Search for the cell housing the specified text and yield its [x, y] center coordinate. 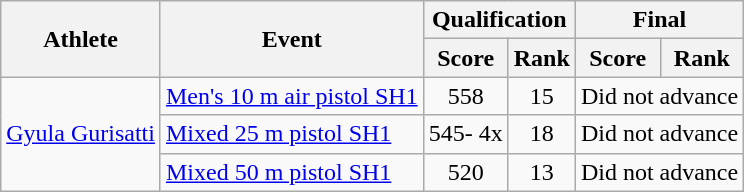
558 [466, 96]
Qualification [499, 20]
Men's 10 m air pistol SH1 [292, 96]
520 [466, 172]
18 [542, 134]
Event [292, 39]
15 [542, 96]
Mixed 50 m pistol SH1 [292, 172]
Gyula Gurisatti [81, 134]
Athlete [81, 39]
545- 4x [466, 134]
13 [542, 172]
Mixed 25 m pistol SH1 [292, 134]
Final [659, 20]
